Return [x, y] of the center of cell containing provided text 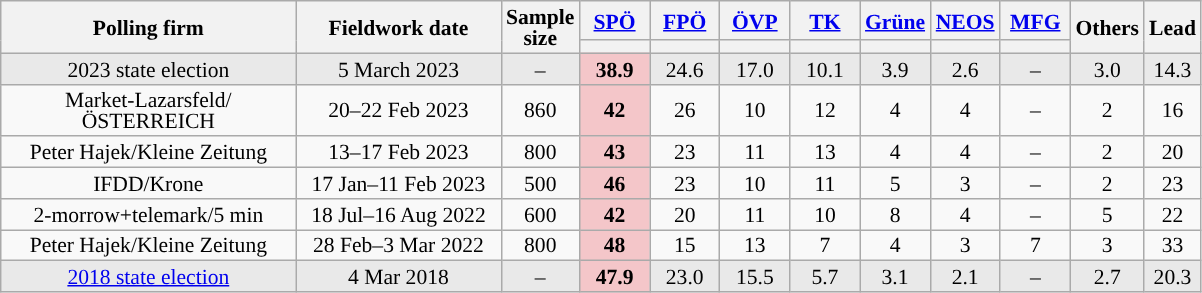
860 [540, 110]
MFG [1035, 20]
5.7 [825, 276]
2.1 [965, 276]
3.0 [1107, 68]
ÖVP [755, 20]
10.1 [825, 68]
Polling firm [148, 27]
13–17 Feb 2023 [398, 152]
Market-Lazarsfeld/ÖSTERREICH [148, 110]
2018 state election [148, 276]
FPÖ [685, 20]
23.0 [685, 276]
2.7 [1107, 276]
IFDD/Krone [148, 184]
47.9 [614, 276]
20–22 Feb 2023 [398, 110]
Lead [1172, 27]
48 [614, 246]
17.0 [755, 68]
Others [1107, 27]
Grüne [895, 20]
33 [1172, 246]
20.3 [1172, 276]
26 [685, 110]
8 [895, 214]
3.1 [895, 276]
22 [1172, 214]
SPÖ [614, 20]
14.3 [1172, 68]
5 March 2023 [398, 68]
2.6 [965, 68]
16 [1172, 110]
2-morrow+telemark/5 min [148, 214]
17 Jan–11 Feb 2023 [398, 184]
2023 state election [148, 68]
4 Mar 2018 [398, 276]
24.6 [685, 68]
600 [540, 214]
46 [614, 184]
Fieldwork date [398, 27]
500 [540, 184]
43 [614, 152]
3.9 [895, 68]
NEOS [965, 20]
18 Jul–16 Aug 2022 [398, 214]
TK [825, 20]
38.9 [614, 68]
Samplesize [540, 27]
15.5 [755, 276]
12 [825, 110]
28 Feb–3 Mar 2022 [398, 246]
15 [685, 246]
